Find where the given text appears and provide that cell's center as [X, Y] coordinate. 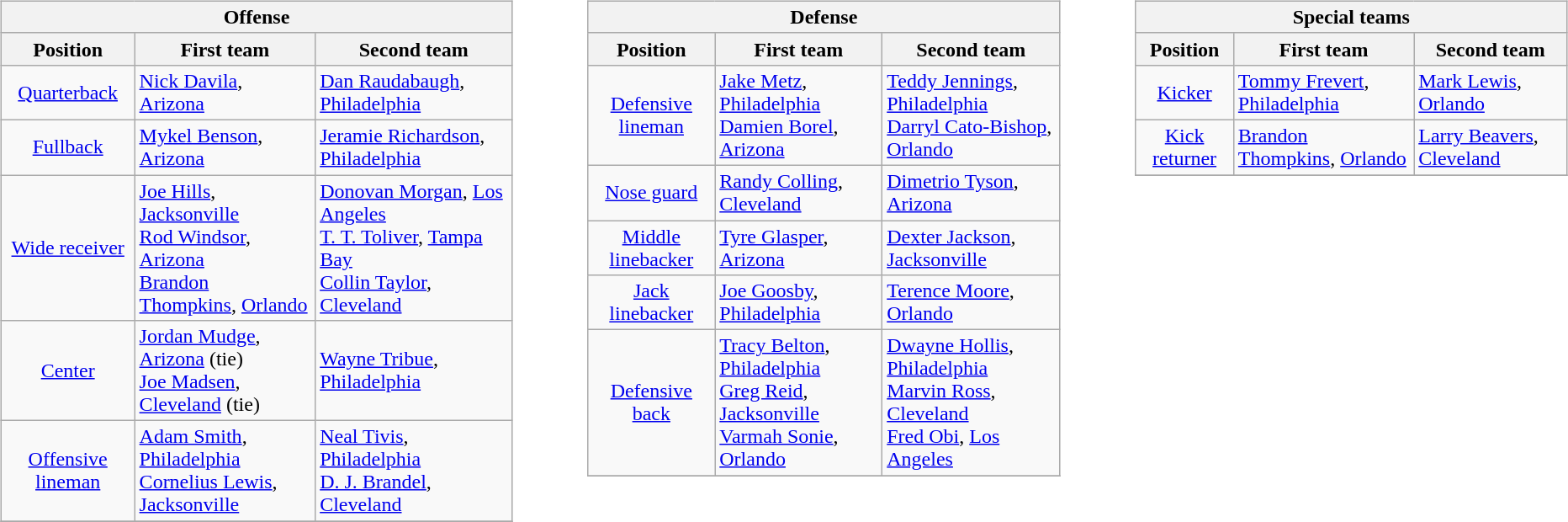
Jeramie Richardson, Philadelphia [414, 146]
Kick returner [1184, 146]
Offense [257, 17]
Offensive lineman [67, 471]
Joe Hills, JacksonvilleRod Windsor, ArizonaBrandon Thompkins, Orlando [225, 248]
Wide receiver [67, 248]
Defensive lineman [651, 115]
Quarterback [67, 93]
Tracy Belton, PhiladelphiaGreg Reid, JacksonvilleVarmah Sonie, Orlando [799, 402]
Nose guard [651, 192]
Dwayne Hollis, PhiladelphiaMarvin Ross, ClevelandFred Obi, Los Angeles [971, 402]
Jack linebacker [651, 303]
Kicker [1184, 93]
Fullback [67, 146]
Defensive back [651, 402]
Jake Metz, PhiladelphiaDamien Borel, Arizona [799, 115]
Dimetrio Tyson, Arizona [971, 192]
Tyre Glasper, Arizona [799, 248]
Wayne Tribue, Philadelphia [414, 370]
Center [67, 370]
Neal Tivis, PhiladelphiaD. J. Brandel, Cleveland [414, 471]
Middle linebacker [651, 248]
Adam Smith, PhiladelphiaCornelius Lewis, Jacksonville [225, 471]
Dexter Jackson, Jacksonville [971, 248]
Mark Lewis, Orlando [1491, 93]
Randy Colling, Cleveland [799, 192]
Terence Moore, Orlando [971, 303]
Donovan Morgan, Los AngelesT. T. Toliver, Tampa BayCollin Taylor, Cleveland [414, 248]
Special teams [1351, 17]
Joe Goosby, Philadelphia [799, 303]
Larry Beavers, Cleveland [1491, 146]
Tommy Frevert, Philadelphia [1323, 93]
Mykel Benson, Arizona [225, 146]
Nick Davila, Arizona [225, 93]
Brandon Thompkins, Orlando [1323, 146]
Teddy Jennings, PhiladelphiaDarryl Cato-Bishop, Orlando [971, 115]
Dan Raudabaugh, Philadelphia [414, 93]
Defense [824, 17]
Jordan Mudge, Arizona (tie)Joe Madsen, Cleveland (tie) [225, 370]
